Capture the cell that displays the provided text and extract its (x, y) central coordinate. 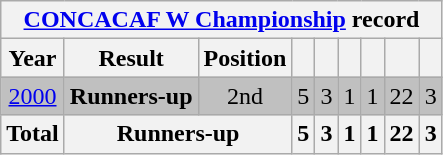
2nd (245, 96)
Total (33, 134)
2000 (33, 96)
Result (131, 58)
Year (33, 58)
CONCACAF W Championship record (222, 20)
Position (245, 58)
